Capture the cell that displays the provided text and extract its [X, Y] central coordinate. 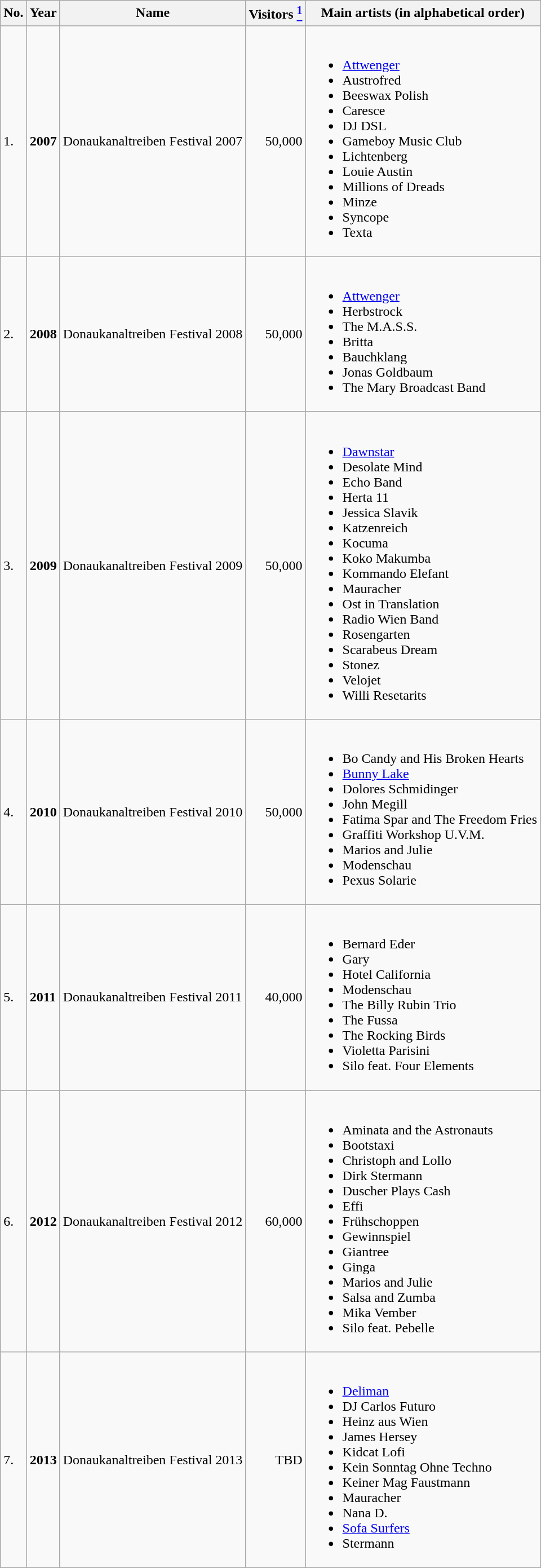
40,000 [276, 998]
TBD [276, 1460]
5. [14, 998]
Donaukanaltreiben Festival 2010 [153, 812]
2007 [43, 141]
Donaukanaltreiben Festival 2012 [153, 1221]
60,000 [276, 1221]
Donaukanaltreiben Festival 2008 [153, 334]
Visitors 1 [276, 14]
2008 [43, 334]
Attwenger Austrofred Beeswax Polish Caresce DJ DSL Gameboy Music Club Lichtenberg Louie Austin Millions of Dreads Minze Syncope Texta [423, 141]
Donaukanaltreiben Festival 2009 [153, 565]
Donaukanaltreiben Festival 2007 [153, 141]
1. [14, 141]
Donaukanaltreiben Festival 2011 [153, 998]
2010 [43, 812]
Name [153, 14]
3. [14, 565]
2. [14, 334]
4. [14, 812]
Attwenger Herbstrock The M.A.S.S. Britta Bauchklang Jonas Goldbaum The Mary Broadcast Band [423, 334]
Year [43, 14]
6. [14, 1221]
Main artists (in alphabetical order) [423, 14]
2012 [43, 1221]
Bernard Eder Gary Hotel California Modenschau The Billy Rubin Trio The Fussa The Rocking Birds Violetta Parisini Silo feat. Four Elements [423, 998]
2009 [43, 565]
2013 [43, 1460]
2011 [43, 998]
7. [14, 1460]
No. [14, 14]
Donaukanaltreiben Festival 2013 [153, 1460]
